Determine the (X, Y) coordinate at the center of the cell enclosing the given text.  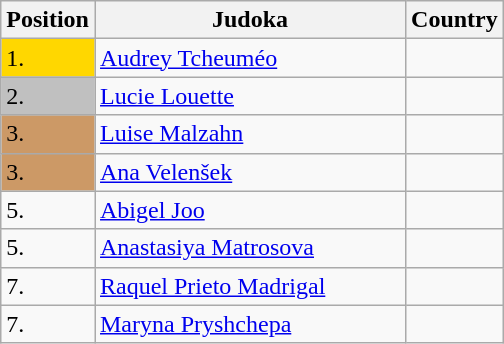
2. (48, 96)
Judoka (250, 20)
Raquel Prieto Madrigal (250, 286)
1. (48, 58)
Maryna Pryshchepa (250, 324)
Abigel Joo (250, 210)
Lucie Louette (250, 96)
Luise Malzahn (250, 134)
Ana Velenšek (250, 172)
Audrey Tcheuméo (250, 58)
Country (455, 20)
Anastasiya Matrosova (250, 248)
Position (48, 20)
